Pinpoint the cell where the given text exists, returning its [X, Y] midpoint coordinate. 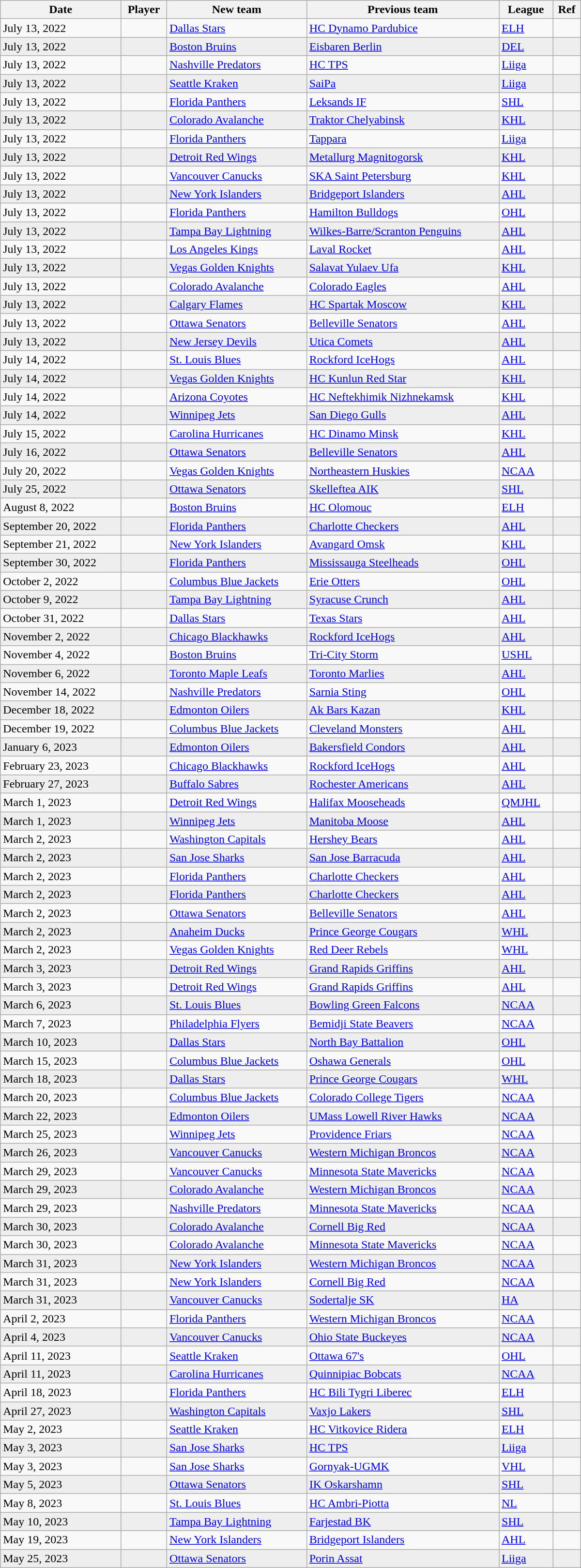
HC Kunlun Red Star [403, 378]
May 8, 2023 [61, 1503]
September 21, 2022 [61, 544]
Rochester Americans [403, 784]
July 20, 2022 [61, 470]
Colorado College Tigers [403, 1097]
HC Neftekhimik Nizhnekamsk [403, 397]
Mississauga Steelheads [403, 563]
July 25, 2022 [61, 489]
Ak Bars Kazan [403, 710]
Halifax Mooseheads [403, 802]
New Jersey Devils [236, 342]
November 6, 2022 [61, 673]
September 20, 2022 [61, 526]
May 10, 2023 [61, 1521]
March 22, 2023 [61, 1116]
December 19, 2022 [61, 729]
Bakersfield Condors [403, 747]
Date [61, 10]
Laval Rocket [403, 249]
Northeastern Huskies [403, 470]
July 15, 2022 [61, 434]
July 16, 2022 [61, 452]
November 4, 2022 [61, 655]
March 20, 2023 [61, 1097]
League [526, 10]
HC Dinamo Minsk [403, 434]
Ohio State Buckeyes [403, 1337]
Traktor Chelyabinsk [403, 120]
Bemidji State Beavers [403, 1024]
October 9, 2022 [61, 600]
March 7, 2023 [61, 1024]
NL [526, 1503]
Oshawa Generals [403, 1060]
Manitoba Moose [403, 821]
HC Bili Tygri Liberec [403, 1392]
Toronto Maple Leafs [236, 673]
Los Angeles Kings [236, 249]
Texas Stars [403, 618]
March 25, 2023 [61, 1134]
Salavat Yulaev Ufa [403, 268]
Syracuse Crunch [403, 600]
DEL [526, 47]
October 31, 2022 [61, 618]
Buffalo Sabres [236, 784]
December 18, 2022 [61, 710]
May 2, 2023 [61, 1429]
IK Oskarshamn [403, 1485]
September 30, 2022 [61, 563]
Eisbaren Berlin [403, 47]
Gornyak-UGMK [403, 1466]
Philadelphia Flyers [236, 1024]
Anaheim Ducks [236, 931]
QMJHL [526, 802]
Wilkes-Barre/Scranton Penguins [403, 231]
October 2, 2022 [61, 581]
Previous team [403, 10]
March 10, 2023 [61, 1042]
Utica Comets [403, 342]
April 4, 2023 [61, 1337]
Quinnipiac Bobcats [403, 1374]
Tappara [403, 139]
Hamilton Bulldogs [403, 212]
May 5, 2023 [61, 1485]
Erie Otters [403, 581]
Vaxjo Lakers [403, 1411]
Sodertalje SK [403, 1300]
North Bay Battalion [403, 1042]
Ref [567, 10]
HA [526, 1300]
SaiPa [403, 83]
HC Dynamo Pardubice [403, 28]
Toronto Marlies [403, 673]
Red Deer Rebels [403, 950]
November 2, 2022 [61, 637]
April 2, 2023 [61, 1319]
Sarnia Sting [403, 692]
Porin Assat [403, 1558]
Hershey Bears [403, 839]
Player [144, 10]
Avangard Omsk [403, 544]
Arizona Coyotes [236, 397]
HC Ambri-Piotta [403, 1503]
Providence Friars [403, 1134]
May 19, 2023 [61, 1540]
April 18, 2023 [61, 1392]
UMass Lowell River Hawks [403, 1116]
March 6, 2023 [61, 1005]
November 14, 2022 [61, 692]
Tri-City Storm [403, 655]
Calgary Flames [236, 305]
Leksands IF [403, 102]
Bowling Green Falcons [403, 1005]
Farjestad BK [403, 1521]
February 23, 2023 [61, 765]
Cleveland Monsters [403, 729]
February 27, 2023 [61, 784]
April 27, 2023 [61, 1411]
HC Vitkovice Ridera [403, 1429]
Ottawa 67's [403, 1355]
March 26, 2023 [61, 1153]
San Diego Gulls [403, 415]
May 25, 2023 [61, 1558]
January 6, 2023 [61, 747]
Colorado Eagles [403, 286]
San Jose Barracuda [403, 858]
SKA Saint Petersburg [403, 175]
USHL [526, 655]
March 15, 2023 [61, 1060]
August 8, 2022 [61, 507]
HC Spartak Moscow [403, 305]
March 18, 2023 [61, 1079]
Metallurg Magnitogorsk [403, 157]
Skelleftea AIK [403, 489]
VHL [526, 1466]
HC Olomouc [403, 507]
New team [236, 10]
